From the cell containing the given text, extract its center point as [X, Y] coordinate. 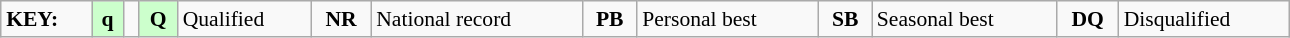
q [108, 19]
National record [476, 19]
DQ [1088, 19]
Personal best [728, 19]
KEY: [46, 19]
Q [158, 19]
NR [341, 19]
PB [610, 19]
SB [846, 19]
Qualified [244, 19]
Seasonal best [964, 19]
Disqualified [1204, 19]
